From the cell containing the given text, extract its center point as (X, Y) coordinate. 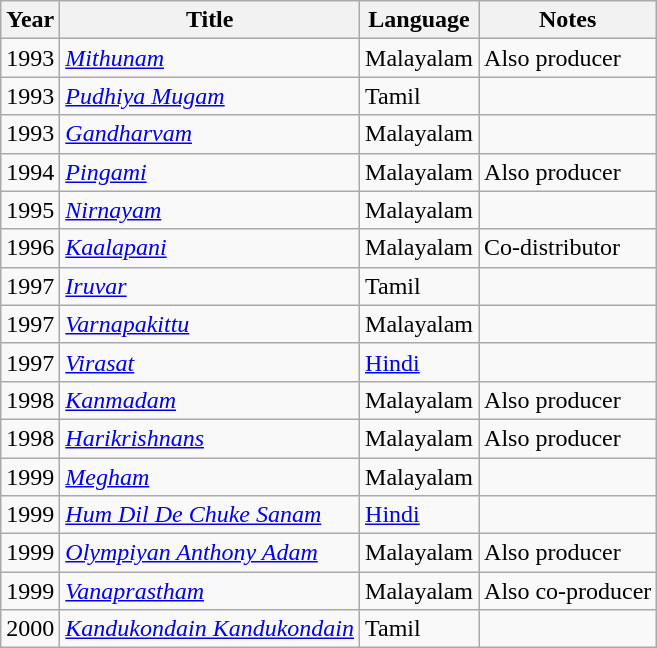
Hum Dil De Chuke Sanam (210, 515)
Vanaprastham (210, 591)
Gandharvam (210, 134)
1996 (30, 248)
Virasat (210, 362)
Title (210, 20)
2000 (30, 629)
Iruvar (210, 286)
Mithunam (210, 58)
Co-distributor (568, 248)
Language (420, 20)
Kaalapani (210, 248)
Harikrishnans (210, 438)
Pingami (210, 172)
Also co-producer (568, 591)
Year (30, 20)
Kanmadam (210, 400)
Olympiyan Anthony Adam (210, 553)
Pudhiya Mugam (210, 96)
Megham (210, 477)
1994 (30, 172)
Notes (568, 20)
Kandukondain Kandukondain (210, 629)
Nirnayam (210, 210)
Varnapakittu (210, 324)
1995 (30, 210)
